Capture the cell that displays the provided text and extract its (X, Y) central coordinate. 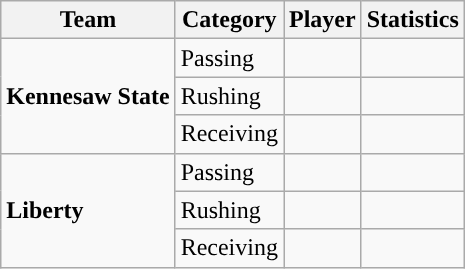
Player (323, 20)
Kennesaw State (88, 96)
Category (229, 20)
Team (88, 20)
Liberty (88, 210)
Statistics (412, 20)
